Capture the cell that displays the provided text and extract its (x, y) central coordinate. 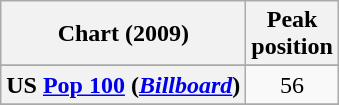
US Pop 100 (Billboard) (124, 85)
56 (292, 85)
Peakposition (292, 34)
Chart (2009) (124, 34)
